Pinpoint the cell where the given text exists, returning its [x, y] midpoint coordinate. 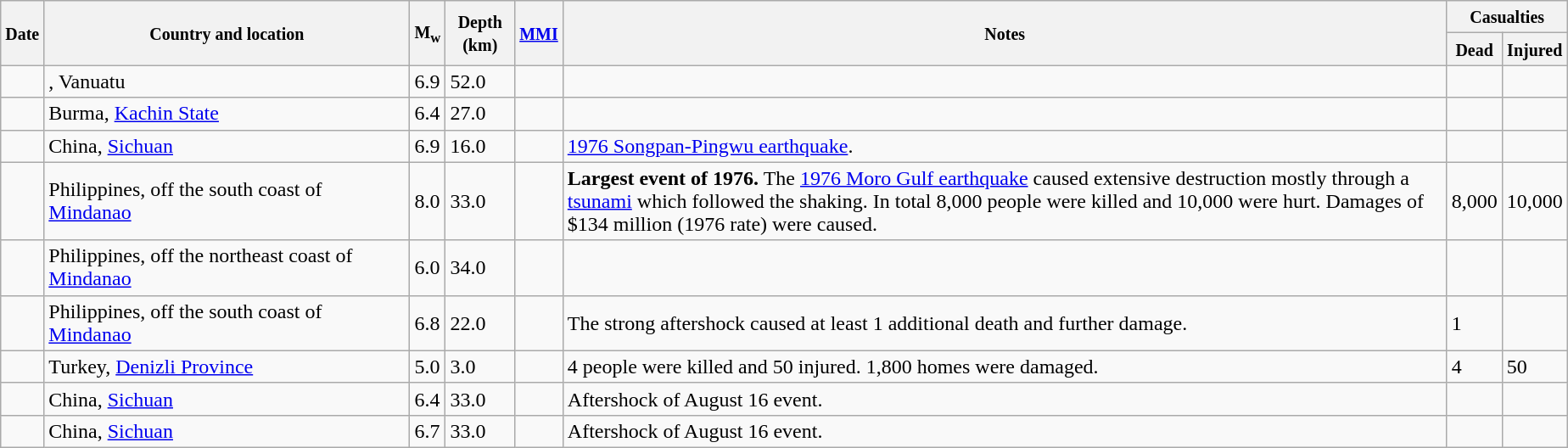
50 [1534, 367]
4 [1475, 367]
Turkey, Denizli Province [227, 367]
Country and location [227, 33]
6.0 [428, 268]
10,000 [1534, 201]
Injured [1534, 49]
1 [1475, 322]
Date [22, 33]
Philippines, off the northeast coast of Mindanao [227, 268]
27.0 [480, 114]
MMI [540, 33]
Dead [1475, 49]
1976 Songpan-Pingwu earthquake. [1005, 146]
Mw [428, 33]
4 people were killed and 50 injured. 1,800 homes were damaged. [1005, 367]
8.0 [428, 201]
Depth (km) [480, 33]
5.0 [428, 367]
34.0 [480, 268]
52.0 [480, 81]
The strong aftershock caused at least 1 additional death and further damage. [1005, 322]
, Vanuatu [227, 81]
6.8 [428, 322]
Notes [1005, 33]
22.0 [480, 322]
Casualties [1507, 17]
Burma, Kachin State [227, 114]
8,000 [1475, 201]
6.7 [428, 431]
3.0 [480, 367]
16.0 [480, 146]
